Find where the given text appears and provide that cell's center as (x, y) coordinate. 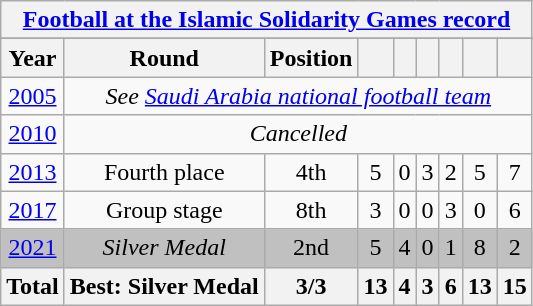
Fourth place (164, 172)
Football at the Islamic Solidarity Games record (267, 20)
7 (514, 172)
Position (311, 58)
2021 (33, 248)
15 (514, 286)
2010 (33, 134)
3/3 (311, 286)
Group stage (164, 210)
4th (311, 172)
2017 (33, 210)
Year (33, 58)
1 (450, 248)
2013 (33, 172)
Total (33, 286)
2005 (33, 96)
See Saudi Arabia national football team (298, 96)
Best: Silver Medal (164, 286)
Round (164, 58)
2nd (311, 248)
8th (311, 210)
Cancelled (298, 134)
Silver Medal (164, 248)
8 (480, 248)
